Determine the [X, Y] coordinate at the center of the cell enclosing the given text.  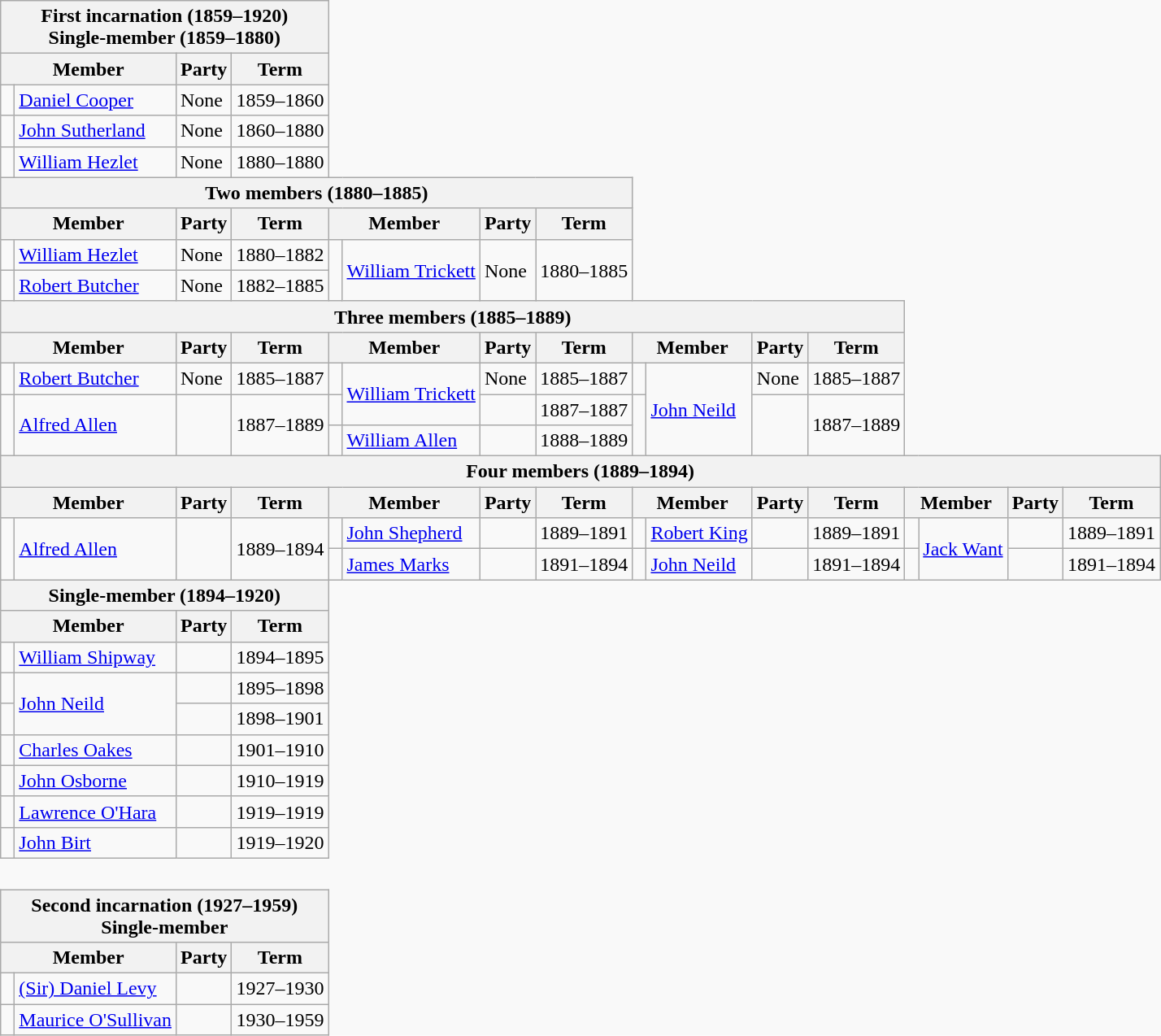
1887–1887 [584, 409]
1860–1880 [280, 131]
Jack Want [963, 549]
1880–1885 [584, 270]
1880–1882 [280, 255]
Single-member (1894–1920) [164, 595]
Four members (1889–1894) [580, 472]
1930–1959 [280, 1020]
John Shepherd [411, 533]
1919–1919 [280, 812]
Charles Oakes [96, 750]
1919–1920 [280, 842]
1894–1895 [280, 657]
William Allen [411, 441]
William Shipway [96, 657]
1889–1894 [280, 549]
Lawrence O'Hara [96, 812]
Daniel Cooper [96, 100]
(Sir) Daniel Levy [96, 989]
1880–1880 [280, 162]
1895–1898 [280, 688]
1910–1919 [280, 781]
Robert King [699, 533]
John Sutherland [96, 131]
Two members (1880–1885) [317, 193]
John Osborne [96, 781]
Second incarnation (1927–1959)Single-member [164, 916]
1927–1930 [280, 989]
1898–1901 [280, 719]
1882–1885 [280, 285]
1901–1910 [280, 750]
John Birt [96, 842]
1888–1889 [584, 441]
Three members (1885–1889) [453, 316]
First incarnation (1859–1920)Single-member (1859–1880) [164, 28]
James Marks [411, 564]
1859–1860 [280, 100]
Maurice O'Sullivan [96, 1020]
